From the cell containing the given text, extract its center point as [x, y] coordinate. 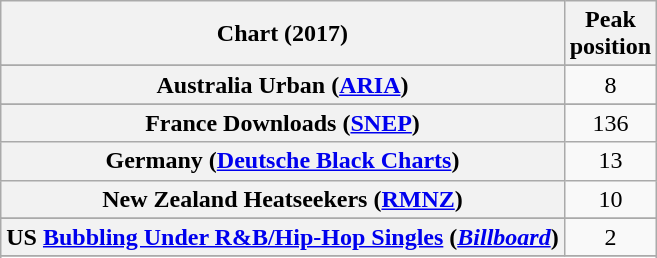
Australia Urban (ARIA) [282, 85]
New Zealand Heatseekers (RMNZ) [282, 199]
Peak position [610, 34]
136 [610, 123]
13 [610, 161]
10 [610, 199]
US Bubbling Under R&B/Hip-Hop Singles (Billboard) [282, 237]
8 [610, 85]
2 [610, 237]
France Downloads (SNEP) [282, 123]
Chart (2017) [282, 34]
Germany (Deutsche Black Charts) [282, 161]
